Determine the (x, y) coordinate at the center of the cell enclosing the given text.  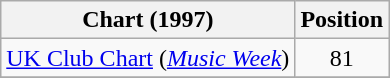
Chart (1997) (148, 20)
UK Club Chart (Music Week) (148, 58)
81 (342, 58)
Position (342, 20)
